Find where the given text appears and provide that cell's center as [X, Y] coordinate. 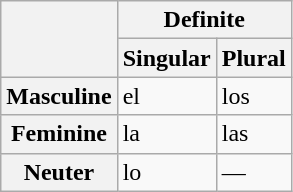
el [166, 96]
las [254, 134]
la [166, 134]
Masculine [59, 96]
Plural [254, 58]
Feminine [59, 134]
— [254, 172]
Neuter [59, 172]
lo [166, 172]
Singular [166, 58]
Definite [204, 20]
los [254, 96]
